Find where the given text appears and provide that cell's center as [x, y] coordinate. 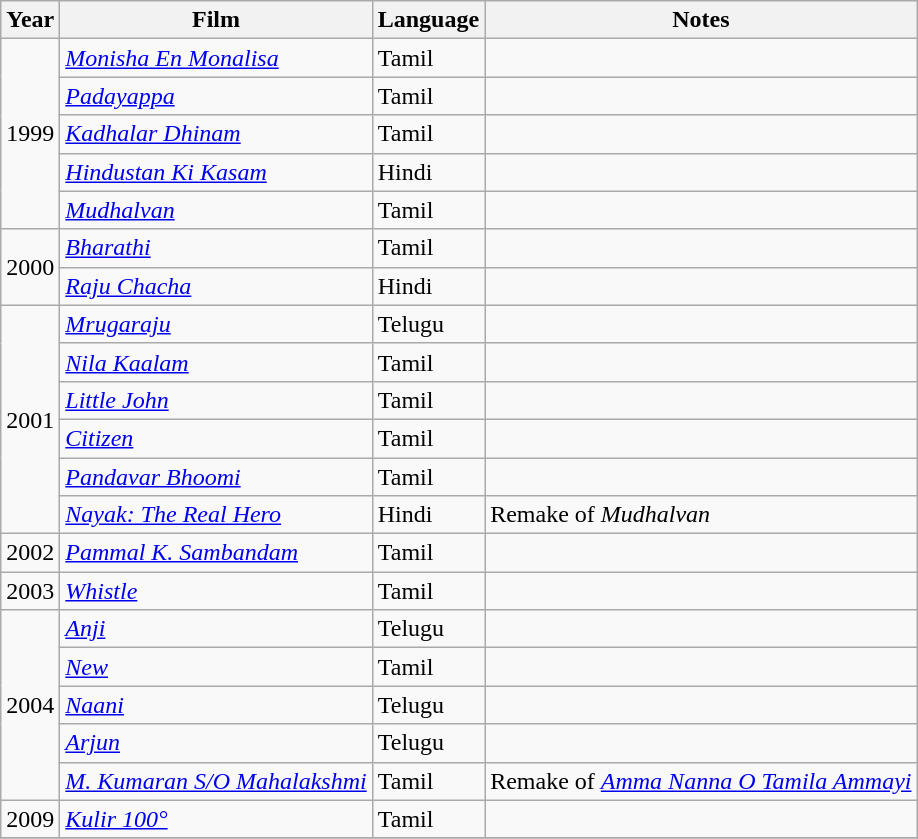
Year [30, 20]
Anji [216, 629]
Remake of Amma Nanna O Tamila Ammayi [701, 781]
2002 [30, 553]
Bharathi [216, 248]
Nila Kaalam [216, 362]
Naani [216, 705]
Monisha En Monalisa [216, 58]
Language [428, 20]
2003 [30, 591]
M. Kumaran S/O Mahalakshmi [216, 781]
Kadhalar Dhinam [216, 134]
2001 [30, 419]
1999 [30, 134]
Little John [216, 400]
Mudhalvan [216, 210]
Hindustan Ki Kasam [216, 172]
2009 [30, 819]
Film [216, 20]
Kulir 100° [216, 819]
Mrugaraju [216, 324]
Remake of Mudhalvan [701, 515]
Pandavar Bhoomi [216, 477]
Citizen [216, 438]
Raju Chacha [216, 286]
2004 [30, 705]
Notes [701, 20]
Padayappa [216, 96]
Nayak: The Real Hero [216, 515]
New [216, 667]
Pammal K. Sambandam [216, 553]
Arjun [216, 743]
Whistle [216, 591]
2000 [30, 267]
